Provide the [X, Y] coordinate of the cell's center where the given text is located.  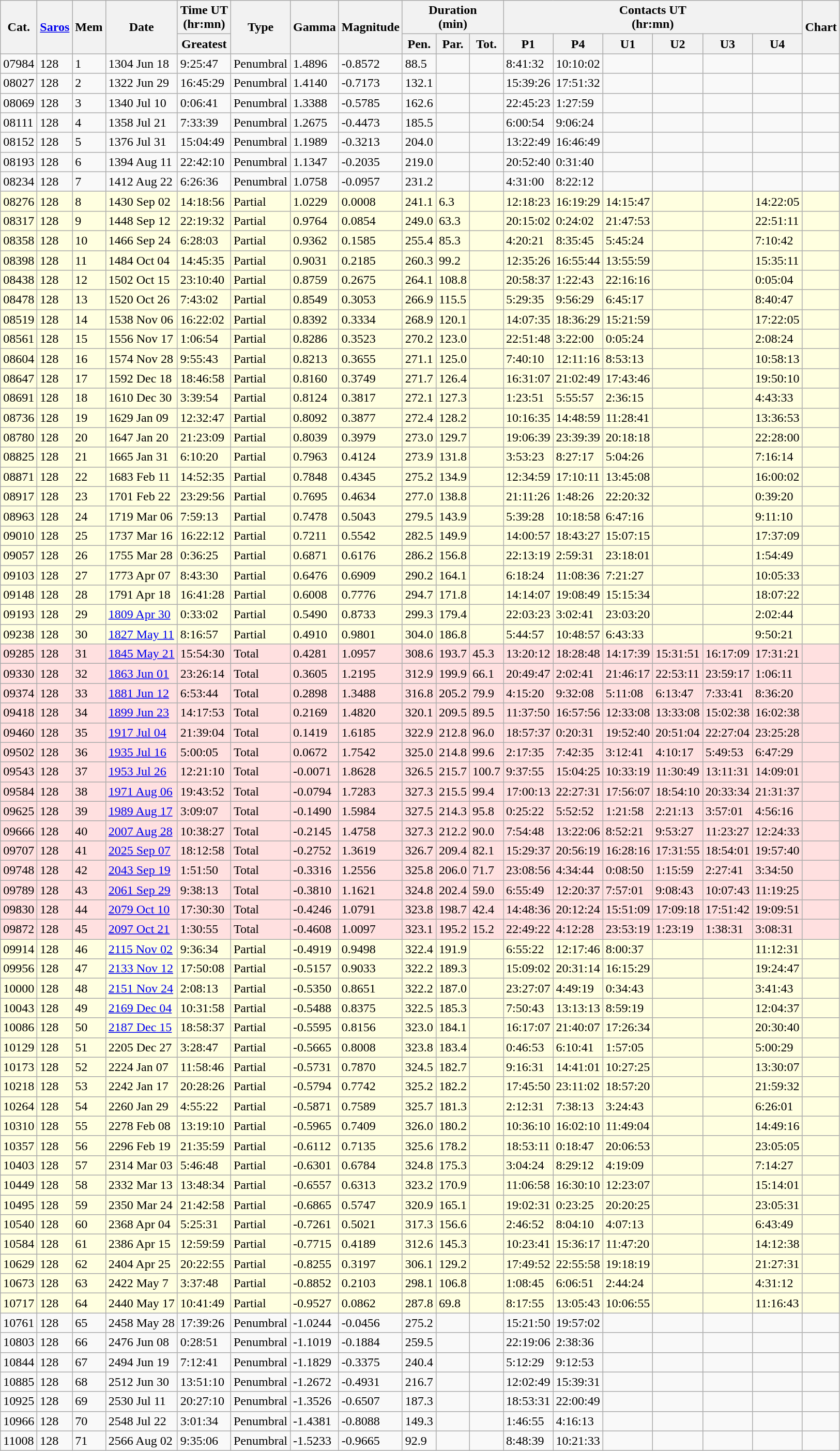
57 [89, 1165]
3:02:41 [578, 615]
10086 [19, 1028]
191.9 [453, 949]
9:32:08 [578, 693]
2079 Oct 10 [142, 910]
0.8160 [315, 378]
09666 [19, 831]
37 [89, 772]
2:17:35 [528, 752]
0.8286 [315, 339]
17:43:46 [628, 378]
12:35:26 [528, 260]
1791 Apr 18 [142, 595]
22:51:48 [528, 339]
0.7742 [370, 1087]
22:51:11 [777, 221]
0:05:04 [777, 280]
-0.6865 [315, 1205]
182.2 [453, 1087]
214.3 [453, 811]
7:33:41 [727, 693]
22:27:04 [727, 732]
-1.5233 [315, 1441]
9:16:31 [528, 1067]
-0.5871 [315, 1106]
7:54:48 [528, 831]
7:12:41 [204, 1362]
08234 [19, 181]
1845 May 21 [142, 654]
316.8 [419, 693]
22:13:19 [528, 555]
299.3 [419, 615]
-0.5157 [315, 969]
156.6 [453, 1225]
0.6176 [370, 555]
1.2195 [370, 674]
5:25:31 [204, 1225]
27 [89, 575]
212.8 [453, 732]
0:31:40 [578, 162]
5:29:35 [528, 300]
12:02:49 [528, 1382]
08317 [19, 221]
0.9031 [315, 260]
0.8124 [315, 398]
11:23:27 [727, 831]
62 [89, 1264]
14:12:38 [777, 1244]
323.2 [419, 1185]
0.8213 [315, 359]
20:18:18 [628, 437]
-0.0957 [370, 181]
184.1 [453, 1028]
89.5 [486, 713]
0.2169 [315, 713]
28 [89, 595]
20:58:37 [528, 280]
23:27:07 [528, 988]
3:08:31 [777, 929]
0.8092 [315, 418]
15:36:17 [578, 1244]
11:28:41 [628, 418]
-0.8088 [370, 1421]
6:47:29 [777, 752]
3:04:24 [528, 1165]
298.1 [419, 1284]
8:29:12 [578, 1165]
08825 [19, 457]
10803 [19, 1342]
-0.6112 [315, 1145]
20:49:47 [528, 674]
11:16:43 [777, 1303]
45.3 [486, 654]
14:14:07 [528, 595]
Gamma [315, 27]
1665 Jan 31 [142, 457]
15:54:30 [204, 654]
106.8 [453, 1284]
2:38:36 [578, 1342]
4 [89, 123]
10218 [19, 1087]
15:35:11 [777, 260]
2169 Dec 04 [142, 1008]
1881 Jun 12 [142, 693]
09330 [19, 674]
9:25:47 [204, 64]
0:18:47 [578, 1145]
19:57:40 [777, 850]
08152 [19, 142]
13:45:08 [628, 477]
1719 Mar 06 [142, 516]
0.7211 [315, 536]
13:33:08 [678, 713]
1935 Jul 16 [142, 752]
0.4910 [315, 634]
38 [89, 791]
1304 Jun 18 [142, 64]
20:27:10 [204, 1401]
17:31:55 [678, 850]
6:55:49 [528, 890]
1.0957 [370, 654]
6:28:03 [204, 240]
1448 Sep 12 [142, 221]
4:43:33 [777, 398]
14:17:39 [628, 654]
2530 Jul 11 [142, 1401]
1574 Nov 28 [142, 359]
0:06:41 [204, 103]
2187 Dec 15 [142, 1028]
61 [89, 1244]
Magnitude [370, 27]
260.3 [419, 260]
323.0 [419, 1028]
17:00:13 [528, 791]
272.4 [419, 418]
1827 May 11 [142, 634]
23:59:17 [727, 674]
198.7 [453, 910]
23:25:28 [777, 732]
09418 [19, 713]
145.3 [453, 1244]
7:33:39 [204, 123]
317.3 [419, 1225]
08478 [19, 300]
108.8 [453, 280]
5:52:52 [578, 811]
13:11:31 [727, 772]
47 [89, 969]
1:15:59 [678, 870]
134.9 [453, 477]
312.9 [419, 674]
51 [89, 1047]
129.7 [453, 437]
1:51:50 [204, 870]
0.9764 [315, 221]
266.9 [419, 300]
120.1 [453, 319]
0.5490 [315, 615]
270.2 [419, 339]
14:49:16 [777, 1126]
8:35:45 [578, 240]
290.2 [419, 575]
2097 Oct 21 [142, 929]
13:30:07 [777, 1067]
10:33:19 [628, 772]
70 [89, 1421]
5:39:28 [528, 516]
7:10:42 [777, 240]
1.1989 [315, 142]
10:31:58 [204, 1008]
63.3 [453, 221]
34 [89, 713]
13:05:43 [578, 1303]
18:57:20 [628, 1087]
286.2 [419, 555]
2043 Sep 19 [142, 870]
149.9 [453, 536]
20:52:40 [528, 162]
23:05:05 [777, 1145]
189.3 [453, 969]
0:34:43 [628, 988]
165.1 [453, 1205]
2007 Aug 28 [142, 831]
6:10:20 [204, 457]
Saros [55, 27]
69 [89, 1401]
10717 [19, 1303]
7 [89, 181]
322.9 [419, 732]
0.3605 [315, 674]
18:07:22 [777, 595]
1592 Dec 18 [142, 378]
-1.2672 [315, 1382]
21:31:37 [777, 791]
23:11:02 [578, 1087]
1:46:55 [528, 1421]
-1.0244 [315, 1323]
15:09:02 [528, 969]
22:53:11 [678, 674]
13:22:06 [578, 831]
0.2675 [370, 280]
-0.7715 [315, 1244]
-0.0456 [370, 1323]
10173 [19, 1067]
19:24:47 [777, 969]
22:03:23 [528, 615]
322.5 [419, 1008]
09148 [19, 595]
29 [89, 615]
326.7 [419, 850]
16:00:02 [777, 477]
264.1 [419, 280]
185.3 [453, 1008]
20:56:19 [578, 850]
10:16:35 [528, 418]
4:55:22 [204, 1106]
23:26:14 [204, 674]
1 [89, 64]
1:23:19 [678, 929]
-1.1019 [315, 1342]
182.7 [453, 1067]
1.0229 [315, 201]
100.7 [486, 772]
1502 Oct 15 [142, 280]
1647 Jan 20 [142, 437]
1917 Jul 04 [142, 732]
08561 [19, 339]
09502 [19, 752]
66 [89, 1342]
Cat. [19, 27]
16:31:07 [528, 378]
-0.4919 [315, 949]
26 [89, 555]
0.9033 [370, 969]
2440 May 17 [142, 1303]
10495 [19, 1205]
11:49:04 [628, 1126]
1.0758 [315, 181]
15 [89, 339]
9:12:53 [578, 1362]
8:00:37 [628, 949]
2:12:31 [528, 1106]
22:00:49 [578, 1401]
2458 May 28 [142, 1323]
15:29:37 [528, 850]
2:08:13 [204, 988]
17:31:21 [777, 654]
08276 [19, 201]
325.8 [419, 870]
16:30:10 [578, 1185]
4:34:44 [578, 870]
0.4124 [370, 457]
126.4 [453, 378]
171.8 [453, 595]
322.4 [419, 949]
17:50:08 [204, 969]
0:24:02 [578, 221]
0.7776 [370, 595]
8:43:30 [204, 575]
43 [89, 890]
10:18:58 [578, 516]
4:31:12 [777, 1284]
12:17:46 [578, 949]
22:28:00 [777, 437]
0.7848 [315, 477]
99.2 [453, 260]
2025 Sep 07 [142, 850]
193.7 [453, 654]
183.4 [453, 1047]
16:41:28 [204, 595]
85.3 [453, 240]
16:28:16 [628, 850]
179.4 [453, 615]
0.0672 [315, 752]
1:30:55 [204, 929]
1:08:45 [528, 1284]
Time UT(hr:mn) [204, 18]
59.0 [486, 890]
09914 [19, 949]
19:02:31 [528, 1205]
1.4758 [370, 831]
17:39:26 [204, 1323]
0.3877 [370, 418]
9:56:29 [578, 300]
1538 Nov 06 [142, 319]
0.4345 [370, 477]
08111 [19, 123]
63 [89, 1284]
4:49:19 [578, 988]
11:19:25 [777, 890]
4:07:13 [628, 1225]
240.4 [419, 1362]
09193 [19, 615]
92.9 [419, 1441]
0.3197 [370, 1264]
52 [89, 1067]
0.9498 [370, 949]
09543 [19, 772]
10:27:25 [628, 1067]
0.2185 [370, 260]
-0.5731 [315, 1067]
282.5 [419, 536]
1:21:58 [628, 811]
195.2 [453, 929]
50 [89, 1028]
-0.6507 [370, 1401]
0.7589 [370, 1106]
1:57:05 [628, 1047]
304.0 [419, 634]
9 [89, 221]
88.5 [419, 64]
2:02:41 [578, 674]
-0.8572 [370, 64]
2:44:24 [628, 1284]
6:53:44 [204, 693]
320.9 [419, 1205]
23:29:56 [204, 496]
6:18:24 [528, 575]
206.0 [453, 870]
16:22:12 [204, 536]
13:19:10 [204, 1126]
53 [89, 1087]
19:50:10 [777, 378]
17:45:50 [528, 1087]
4:12:28 [578, 929]
16:19:29 [578, 201]
17:22:05 [777, 319]
10:21:33 [578, 1441]
326.0 [419, 1126]
170.9 [453, 1185]
0:36:25 [204, 555]
16:46:49 [578, 142]
08358 [19, 240]
-0.4246 [315, 910]
5:49:53 [727, 752]
19 [89, 418]
127.3 [453, 398]
8:52:21 [628, 831]
6:55:22 [528, 949]
08193 [19, 162]
325.0 [419, 752]
-1.4381 [315, 1421]
3:01:34 [204, 1421]
21:02:49 [578, 378]
18:12:58 [204, 850]
2061 Sep 29 [142, 890]
1358 Jul 21 [142, 123]
41 [89, 850]
U1 [628, 44]
0:33:02 [204, 615]
11:47:20 [628, 1244]
268.9 [419, 319]
11:37:50 [528, 713]
U4 [777, 44]
3:09:07 [204, 811]
13 [89, 300]
21:23:09 [204, 437]
156.8 [453, 555]
115.5 [453, 300]
39 [89, 811]
09460 [19, 732]
11:08:36 [578, 575]
9:08:43 [678, 890]
15:21:59 [628, 319]
08691 [19, 398]
23:08:56 [528, 870]
16:55:44 [578, 260]
10844 [19, 1362]
Mem [89, 27]
10 [89, 240]
55 [89, 1126]
-0.3213 [370, 142]
17:49:52 [528, 1264]
3 [89, 103]
08736 [19, 418]
20:15:02 [528, 221]
18:43:27 [578, 536]
7:16:14 [777, 457]
0:28:51 [204, 1342]
277.0 [419, 496]
162.6 [419, 103]
12 [89, 280]
22:19:06 [528, 1342]
6:00:54 [528, 123]
5:44:57 [528, 634]
69.8 [453, 1303]
20 [89, 437]
0.7409 [370, 1126]
0.1585 [370, 240]
0.0854 [370, 221]
4:16:13 [578, 1421]
21:59:32 [777, 1087]
185.5 [419, 123]
96.0 [486, 732]
16:22:02 [204, 319]
66.1 [486, 674]
08027 [19, 83]
1.4896 [315, 64]
17:09:18 [678, 910]
13:20:12 [528, 654]
1:48:26 [578, 496]
95.8 [486, 811]
13:51:10 [204, 1382]
35 [89, 732]
231.2 [419, 181]
U2 [678, 44]
4:19:09 [628, 1165]
42.4 [486, 910]
0.4634 [370, 496]
9:36:34 [204, 949]
9:35:06 [204, 1441]
2 [89, 83]
0.8759 [315, 280]
0.8039 [315, 437]
5:55:57 [578, 398]
312.6 [419, 1244]
-1.3526 [315, 1401]
1610 Dec 30 [142, 398]
5:11:08 [628, 693]
215.5 [453, 791]
219.0 [419, 162]
56 [89, 1145]
164.1 [453, 575]
143.9 [453, 516]
12:18:23 [528, 201]
24 [89, 516]
Tot. [486, 44]
1737 Mar 16 [142, 536]
2:46:52 [528, 1225]
1.4140 [315, 83]
0.6871 [315, 555]
0.3523 [370, 339]
9:38:13 [204, 890]
19:43:52 [204, 791]
324.5 [419, 1067]
0.3817 [370, 398]
2314 Mar 03 [142, 1165]
2386 Apr 15 [142, 1244]
10885 [19, 1382]
18:54:10 [678, 791]
17 [89, 378]
12:20:37 [578, 890]
0.9362 [315, 240]
13:55:59 [628, 260]
10966 [19, 1421]
19:08:49 [578, 595]
0.2898 [315, 693]
7:57:01 [628, 890]
5:04:26 [628, 457]
23:39:39 [578, 437]
1.0097 [370, 929]
10629 [19, 1264]
09374 [19, 693]
1971 Aug 06 [142, 791]
11 [89, 260]
09625 [19, 811]
9:55:43 [204, 359]
-0.8255 [315, 1264]
14:18:56 [204, 201]
20:12:24 [578, 910]
19:52:40 [628, 732]
49 [89, 1008]
14:48:36 [528, 910]
199.9 [453, 674]
1.3388 [315, 103]
259.5 [419, 1342]
22:45:23 [528, 103]
1.3488 [370, 693]
P1 [528, 44]
-0.4608 [315, 929]
-0.1884 [370, 1342]
10:58:13 [777, 359]
17:10:11 [578, 477]
14:41:01 [578, 1067]
18:53:11 [528, 1145]
71.7 [486, 870]
0:20:31 [578, 732]
0.5043 [370, 516]
2151 Nov 24 [142, 988]
21:46:17 [628, 674]
209.4 [453, 850]
241.1 [419, 201]
18:57:37 [528, 732]
3:12:41 [628, 752]
-0.3316 [315, 870]
5:00:05 [204, 752]
20:06:53 [628, 1145]
131.8 [453, 457]
-0.8852 [315, 1284]
6 [89, 162]
0.6313 [370, 1185]
323.1 [419, 929]
1.4820 [370, 713]
20:22:55 [204, 1264]
2:27:41 [727, 870]
-0.9527 [315, 1303]
22:16:16 [628, 280]
Date [142, 27]
6:06:51 [578, 1284]
09707 [19, 850]
15:39:26 [528, 83]
6:43:49 [777, 1225]
30 [89, 634]
2115 Nov 02 [142, 949]
1.0791 [370, 910]
1394 Aug 11 [142, 162]
14:48:59 [578, 418]
21:40:07 [578, 1028]
10:48:57 [578, 634]
23:03:20 [628, 615]
12:24:33 [777, 831]
4:31:00 [528, 181]
Duration(min) [453, 18]
2:08:24 [777, 339]
18 [89, 398]
0:05:24 [628, 339]
60 [89, 1225]
14:45:35 [204, 260]
33 [89, 693]
202.4 [453, 890]
U3 [727, 44]
10310 [19, 1126]
15:21:50 [528, 1323]
0.3053 [370, 300]
132.1 [419, 83]
23:53:19 [628, 929]
5:46:48 [204, 1165]
14:15:47 [628, 201]
0.9801 [370, 634]
90.0 [486, 831]
12:32:47 [204, 418]
0.2103 [370, 1284]
17:26:34 [628, 1028]
2242 Jan 17 [142, 1087]
2476 Jun 08 [142, 1342]
17:37:09 [777, 536]
271.7 [419, 378]
1989 Aug 17 [142, 811]
48 [89, 988]
1520 Oct 26 [142, 300]
216.7 [419, 1382]
19:09:51 [777, 910]
273.0 [419, 437]
10129 [19, 1047]
0.3749 [370, 378]
-0.5488 [315, 1008]
1629 Jan 09 [142, 418]
2260 Jan 29 [142, 1106]
-0.7261 [315, 1225]
65 [89, 1323]
6:26:01 [777, 1106]
1863 Jun 01 [142, 674]
10:23:41 [528, 1244]
08647 [19, 378]
2224 Jan 07 [142, 1067]
-0.2035 [370, 162]
0.6909 [370, 575]
1:23:51 [528, 398]
12:11:16 [578, 359]
09103 [19, 575]
186.8 [453, 634]
10449 [19, 1185]
20:28:26 [204, 1087]
79.9 [486, 693]
1.5984 [370, 811]
10925 [19, 1401]
18:53:31 [528, 1401]
10403 [19, 1165]
1701 Feb 22 [142, 496]
8:41:32 [528, 64]
10540 [19, 1225]
08917 [19, 496]
205.2 [453, 693]
10:36:10 [528, 1126]
13:48:34 [204, 1185]
10264 [19, 1106]
08871 [19, 477]
10584 [19, 1244]
11:12:31 [777, 949]
36 [89, 752]
326.5 [419, 772]
0.6476 [315, 575]
2566 Aug 02 [142, 1441]
16:57:56 [578, 713]
1.2556 [370, 870]
1322 Jun 29 [142, 83]
09789 [19, 890]
20:30:40 [777, 1028]
325.2 [419, 1087]
1340 Jul 10 [142, 103]
17:56:07 [628, 791]
320.1 [419, 713]
2296 Feb 19 [142, 1145]
6.3 [453, 201]
8:27:17 [578, 457]
0.6784 [370, 1165]
17:51:32 [578, 83]
3:39:54 [204, 398]
7:42:35 [578, 752]
125.0 [453, 359]
20:20:25 [628, 1205]
58 [89, 1185]
-0.4931 [370, 1382]
-0.4473 [370, 123]
22:27:31 [578, 791]
1683 Feb 11 [142, 477]
19:18:19 [628, 1264]
18:36:29 [578, 319]
279.5 [419, 516]
1.3619 [370, 850]
1430 Sep 02 [142, 201]
22:42:10 [204, 162]
2548 Jul 22 [142, 1421]
15:51:09 [628, 910]
08398 [19, 260]
215.7 [453, 772]
11:30:49 [678, 772]
2512 Jun 30 [142, 1382]
16:17:09 [727, 654]
09238 [19, 634]
15.2 [486, 929]
-0.3375 [370, 1362]
12:59:59 [204, 1244]
294.7 [419, 595]
-0.5665 [315, 1047]
9:37:55 [528, 772]
14:00:57 [528, 536]
Type [261, 27]
0.7478 [315, 516]
12:21:10 [204, 772]
-0.5350 [315, 988]
16 [89, 359]
8:53:13 [628, 359]
2133 Nov 12 [142, 969]
-0.1490 [315, 811]
09584 [19, 791]
0.5747 [370, 1205]
21:39:04 [204, 732]
3:41:43 [777, 988]
0.3979 [370, 437]
3:28:47 [204, 1047]
11:06:58 [528, 1185]
7:50:43 [528, 1008]
214.8 [453, 752]
16:17:07 [528, 1028]
25 [89, 536]
17:51:42 [727, 910]
7:38:13 [578, 1106]
23:18:01 [628, 555]
10673 [19, 1284]
09956 [19, 969]
23:05:31 [777, 1205]
11008 [19, 1441]
10:41:49 [204, 1303]
1.2675 [315, 123]
08780 [19, 437]
0.3334 [370, 319]
2278 Feb 08 [142, 1126]
2:59:31 [578, 555]
13:22:49 [528, 142]
10000 [19, 988]
273.9 [419, 457]
1:54:49 [777, 555]
149.3 [419, 1421]
8:04:10 [578, 1225]
18:46:58 [204, 378]
9:06:24 [578, 123]
8:22:12 [578, 181]
22:49:22 [528, 929]
0.5021 [370, 1225]
16:02:38 [777, 713]
1.1347 [315, 162]
8:40:47 [777, 300]
2404 Apr 25 [142, 1264]
1755 Mar 28 [142, 555]
21 [89, 457]
6:47:16 [628, 516]
2205 Dec 27 [142, 1047]
10:06:55 [628, 1303]
0:25:22 [528, 811]
71 [89, 1441]
19:06:39 [528, 437]
-0.5794 [315, 1087]
42 [89, 870]
0:46:53 [528, 1047]
14 [89, 319]
21:11:26 [528, 496]
10761 [19, 1323]
8:59:19 [628, 1008]
-0.5785 [370, 103]
68 [89, 1382]
327.5 [419, 811]
-0.2145 [315, 831]
306.1 [419, 1264]
325.6 [419, 1145]
Par. [453, 44]
18:28:48 [578, 654]
7:21:27 [628, 575]
1773 Apr 07 [142, 575]
54 [89, 1106]
-0.5965 [315, 1126]
1:06:54 [204, 339]
20:31:14 [578, 969]
271.1 [419, 359]
0.4281 [315, 654]
187.0 [453, 988]
09748 [19, 870]
64 [89, 1303]
1899 Jun 23 [142, 713]
0.7135 [370, 1145]
15:14:01 [777, 1185]
6:26:36 [204, 181]
10:05:33 [777, 575]
1:22:43 [578, 280]
0.0008 [370, 201]
1953 Jul 26 [142, 772]
3:34:50 [777, 870]
-0.7173 [370, 83]
1:38:31 [727, 929]
325.7 [419, 1106]
19:57:02 [578, 1323]
09830 [19, 910]
20:51:04 [678, 732]
Greatest [204, 44]
2:02:44 [777, 615]
123.0 [453, 339]
0.7963 [315, 457]
17:30:30 [204, 910]
5:00:29 [777, 1047]
0.3655 [370, 359]
15:31:51 [678, 654]
2:21:13 [678, 811]
14:52:35 [204, 477]
08604 [19, 359]
59 [89, 1205]
3:57:01 [727, 811]
21:35:59 [204, 1145]
0.7870 [370, 1067]
0.1419 [315, 732]
10:38:27 [204, 831]
09285 [19, 654]
308.6 [419, 654]
-0.6301 [315, 1165]
7:59:13 [204, 516]
0.5542 [370, 536]
32 [89, 674]
08069 [19, 103]
4:15:20 [528, 693]
8:16:57 [204, 634]
209.5 [453, 713]
0.8392 [315, 319]
1.6185 [370, 732]
15:02:38 [727, 713]
67 [89, 1362]
11:58:46 [204, 1067]
2:36:15 [628, 398]
15:39:31 [578, 1382]
212.2 [453, 831]
0:39:20 [777, 496]
10:07:43 [727, 890]
2494 Jun 19 [142, 1362]
-1.1829 [315, 1362]
175.3 [453, 1165]
10043 [19, 1008]
2350 Mar 24 [142, 1205]
6:45:17 [628, 300]
1412 Aug 22 [142, 181]
22:19:32 [204, 221]
14:17:53 [204, 713]
3:53:23 [528, 457]
09010 [19, 536]
0.8008 [370, 1047]
4:20:21 [528, 240]
4:56:16 [777, 811]
13:13:13 [578, 1008]
7:40:10 [528, 359]
21:27:31 [777, 1264]
8:17:55 [528, 1303]
07984 [19, 64]
287.8 [419, 1303]
3:22:00 [578, 339]
09872 [19, 929]
14:09:01 [777, 772]
129.2 [453, 1264]
15:07:15 [628, 536]
6:10:41 [578, 1047]
0.8549 [315, 300]
181.3 [453, 1106]
22:55:58 [578, 1264]
1:06:11 [777, 674]
-0.0071 [315, 772]
204.0 [419, 142]
10357 [19, 1145]
8:36:20 [777, 693]
138.8 [453, 496]
1.7283 [370, 791]
249.0 [419, 221]
9:11:10 [777, 516]
0.8733 [370, 615]
1.7542 [370, 752]
-0.3810 [315, 890]
31 [89, 654]
0.7695 [315, 496]
Contacts UT(hr:mn) [653, 18]
15:15:34 [628, 595]
12:04:37 [777, 1008]
-0.6557 [315, 1185]
23 [89, 496]
0.8651 [370, 988]
9:53:27 [678, 831]
6:43:33 [628, 634]
5 [89, 142]
99.6 [486, 752]
-0.0794 [315, 791]
18:54:01 [727, 850]
5:45:24 [628, 240]
1.8628 [370, 772]
7:14:27 [777, 1165]
16:45:29 [204, 83]
10:10:02 [578, 64]
45 [89, 929]
6:13:47 [678, 693]
178.2 [453, 1145]
46 [89, 949]
1809 Apr 30 [142, 615]
0.0862 [370, 1303]
5:12:29 [528, 1362]
Chart [821, 27]
15:04:25 [578, 772]
-0.9665 [370, 1441]
1376 Jul 31 [142, 142]
09057 [19, 555]
2368 Apr 04 [142, 1225]
08519 [19, 319]
0.6008 [315, 595]
21:47:53 [628, 221]
14:07:35 [528, 319]
40 [89, 831]
8 [89, 201]
13:36:53 [777, 418]
20:33:34 [727, 791]
22:20:32 [628, 496]
0:08:50 [628, 870]
22 [89, 477]
14:22:05 [777, 201]
180.2 [453, 1126]
3:24:43 [628, 1106]
-0.2752 [315, 850]
16:15:29 [628, 969]
44 [89, 910]
9:50:21 [777, 634]
0.4189 [370, 1244]
1556 Nov 17 [142, 339]
08963 [19, 516]
16:02:10 [578, 1126]
P4 [578, 44]
Pen. [419, 44]
23:10:40 [204, 280]
12:34:59 [528, 477]
21:42:58 [204, 1205]
3:37:48 [204, 1284]
255.4 [419, 240]
-0.5595 [315, 1028]
1.1621 [370, 890]
2332 Mar 13 [142, 1185]
1:27:59 [578, 103]
0:23:25 [578, 1205]
4:10:17 [678, 752]
12:23:07 [628, 1185]
0.8156 [370, 1028]
2422 May 7 [142, 1284]
128.2 [453, 418]
82.1 [486, 850]
12:33:08 [628, 713]
7:43:02 [204, 300]
0.8375 [370, 1008]
15:04:49 [204, 142]
18:58:37 [204, 1028]
8:48:39 [528, 1441]
1466 Sep 24 [142, 240]
08438 [19, 280]
99.4 [486, 791]
272.1 [419, 398]
187.3 [419, 1401]
1484 Oct 04 [142, 260]
